For the text-containing cell, return its midpoint in [x, y] coordinate format. 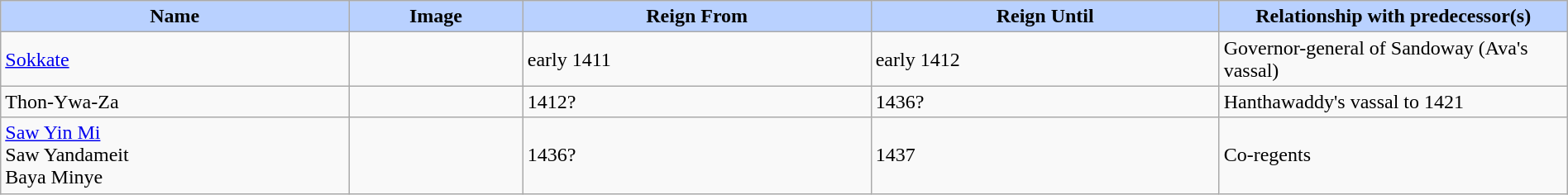
Name [175, 17]
1437 [1045, 155]
Governor-general of Sandoway (Ava's vassal) [1393, 59]
early 1411 [696, 59]
Sokkate [175, 59]
Image [436, 17]
Relationship with predecessor(s) [1393, 17]
Saw Yin Mi Saw Yandameit Baya Minye [175, 155]
Reign From [696, 17]
Hanthawaddy's vassal to 1421 [1393, 102]
Co-regents [1393, 155]
1412? [696, 102]
early 1412 [1045, 59]
Reign Until [1045, 17]
Thon-Ywa-Za [175, 102]
